Capture the cell that displays the provided text and extract its [X, Y] central coordinate. 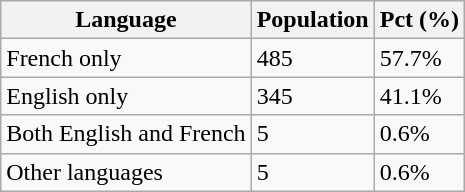
Population [312, 20]
57.7% [419, 58]
English only [126, 96]
Language [126, 20]
French only [126, 58]
Other languages [126, 172]
Both English and French [126, 134]
485 [312, 58]
345 [312, 96]
41.1% [419, 96]
Pct (%) [419, 20]
